Return the (X, Y) coordinate for the center point of the cell that contains the specified text.  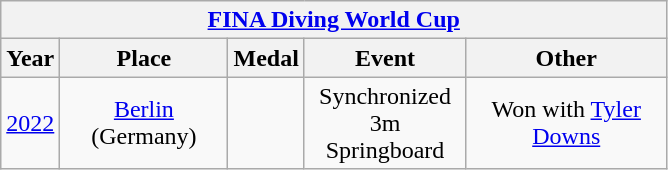
Place (144, 58)
FINA Diving World Cup (334, 20)
Medal (266, 58)
Event (384, 58)
Berlin (Germany) (144, 123)
2022 (30, 123)
Synchronized3m Springboard (384, 123)
Won with Tyler Downs (566, 123)
Other (566, 58)
Year (30, 58)
